Detect which cell encompasses the target text, then output its [x, y] center coordinate. 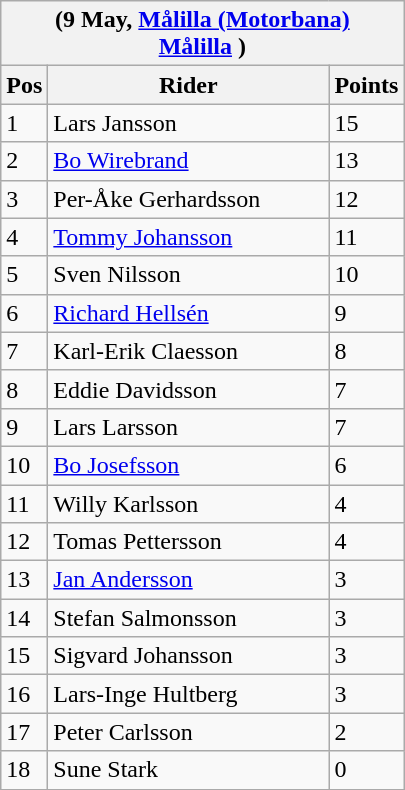
Lars Larsson [188, 427]
18 [24, 770]
17 [24, 732]
Tomas Pettersson [188, 542]
5 [24, 275]
Bo Josefsson [188, 465]
Sven Nilsson [188, 275]
1 [24, 123]
Points [366, 85]
(9 May, Målilla (Motorbana)Målilla ) [202, 34]
Pos [24, 85]
14 [24, 618]
Peter Carlsson [188, 732]
Jan Andersson [188, 580]
Sigvard Johansson [188, 656]
Willy Karlsson [188, 503]
Lars Jansson [188, 123]
Karl-Erik Claesson [188, 351]
0 [366, 770]
Eddie Davidsson [188, 389]
Tommy Johansson [188, 237]
Lars-Inge Hultberg [188, 694]
Sune Stark [188, 770]
Per-Åke Gerhardsson [188, 199]
Stefan Salmonsson [188, 618]
Bo Wirebrand [188, 161]
Richard Hellsén [188, 313]
Rider [188, 85]
16 [24, 694]
